Provide the [X, Y] coordinate of the cell's center where the given text is located.  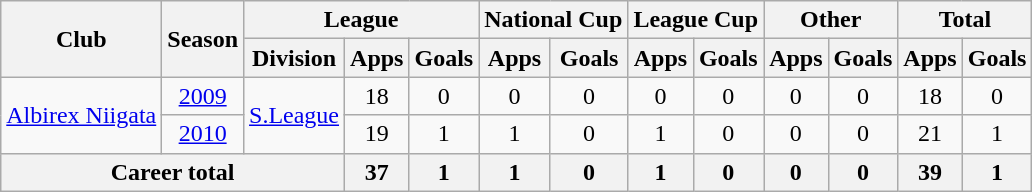
Total [965, 20]
League Cup [696, 20]
Season [203, 39]
National Cup [554, 20]
Career total [173, 172]
37 [377, 172]
2009 [203, 96]
2010 [203, 134]
21 [930, 134]
League [362, 20]
Albirex Niigata [82, 115]
S.League [294, 115]
19 [377, 134]
Club [82, 39]
39 [930, 172]
Other [831, 20]
Division [294, 58]
